Find where the given text appears and provide that cell's center as [x, y] coordinate. 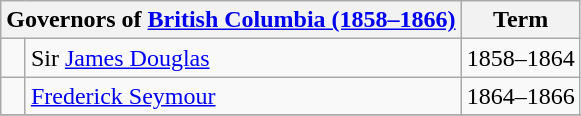
Governors of British Columbia (1858–1866) [231, 20]
1858–1864 [520, 58]
Sir James Douglas [243, 58]
1864–1866 [520, 96]
Term [520, 20]
Frederick Seymour [243, 96]
